Return the (X, Y) coordinate for the center point of the cell that contains the specified text.  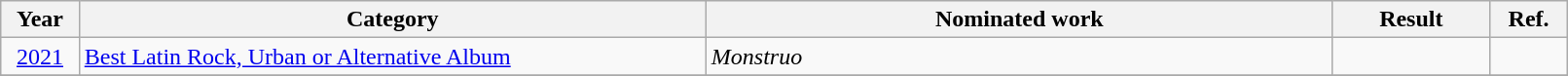
Best Latin Rock, Urban or Alternative Album (392, 57)
Ref. (1528, 19)
Year (40, 19)
Result (1411, 19)
Nominated work (1019, 19)
Category (392, 19)
Monstruo (1019, 57)
2021 (40, 57)
